For the text-containing cell, return its midpoint in [x, y] coordinate format. 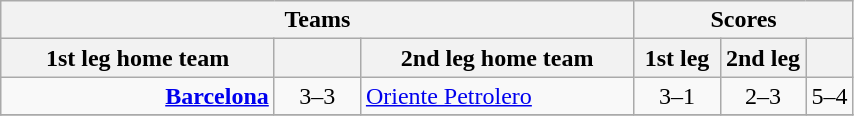
1st leg home team [138, 58]
1st leg [677, 58]
2nd leg home team [497, 58]
Barcelona [138, 96]
3–1 [677, 96]
3–3 [317, 96]
Oriente Petrolero [497, 96]
Teams [318, 20]
Scores [744, 20]
5–4 [830, 96]
2nd leg [763, 58]
2–3 [763, 96]
